Return the [X, Y] coordinate for the center point of the cell that contains the specified text.  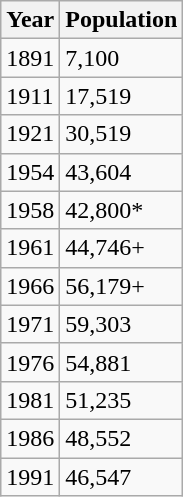
17,519 [122, 96]
1961 [30, 248]
Year [30, 20]
1986 [30, 438]
44,746+ [122, 248]
1991 [30, 477]
1958 [30, 210]
1966 [30, 286]
46,547 [122, 477]
42,800* [122, 210]
30,519 [122, 134]
1971 [30, 324]
56,179+ [122, 286]
59,303 [122, 324]
1891 [30, 58]
51,235 [122, 400]
1954 [30, 172]
43,604 [122, 172]
1911 [30, 96]
1921 [30, 134]
1976 [30, 362]
7,100 [122, 58]
Population [122, 20]
54,881 [122, 362]
48,552 [122, 438]
1981 [30, 400]
